Scan for the cell matching the given text and deliver its (X, Y) coordinate at center. 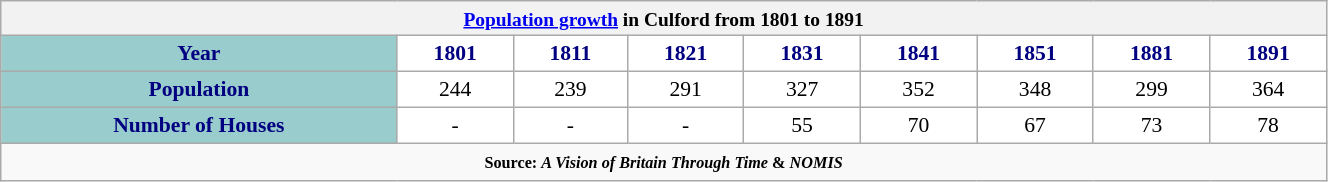
73 (1151, 126)
Population growth in Culford from 1801 to 1891 (664, 18)
364 (1268, 90)
Number of Houses (199, 126)
1891 (1268, 54)
1811 (570, 54)
1801 (455, 54)
Year (199, 54)
299 (1151, 90)
348 (1035, 90)
70 (918, 126)
1841 (918, 54)
67 (1035, 126)
352 (918, 90)
1831 (802, 54)
291 (685, 90)
244 (455, 90)
78 (1268, 126)
Source: A Vision of Britain Through Time & NOMIS (664, 162)
Population (199, 90)
55 (802, 126)
1881 (1151, 54)
1851 (1035, 54)
239 (570, 90)
1821 (685, 54)
327 (802, 90)
